Determine the (X, Y) coordinate at the center of the cell enclosing the given text.  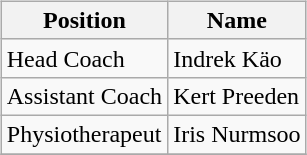
Assistant Coach (84, 96)
Kert Preeden (237, 96)
Physiotherapeut (84, 134)
Iris Nurmsoo (237, 134)
Position (84, 20)
Name (237, 20)
Head Coach (84, 58)
Indrek Käo (237, 58)
